From the cell containing the given text, extract its center point as [x, y] coordinate. 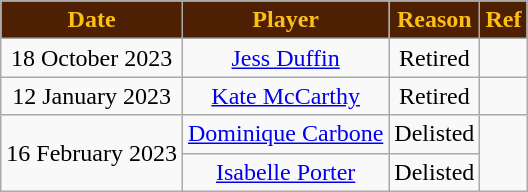
Dominique Carbone [285, 134]
18 October 2023 [92, 58]
Date [92, 20]
Kate McCarthy [285, 96]
Player [285, 20]
12 January 2023 [92, 96]
Jess Duffin [285, 58]
Ref [504, 20]
Isabelle Porter [285, 172]
16 February 2023 [92, 153]
Reason [434, 20]
